Locate the cell with the specified text and output its (x, y) center coordinate. 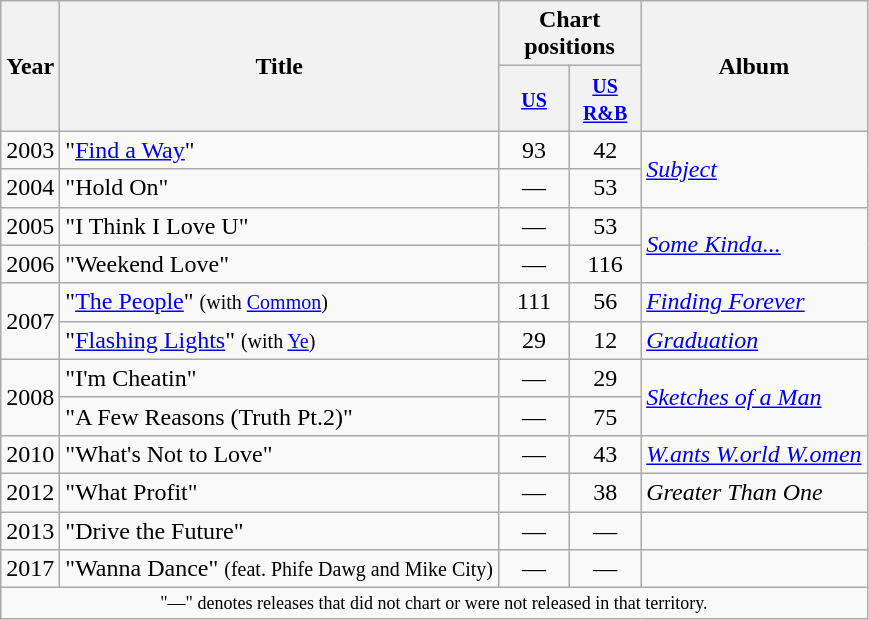
"Flashing Lights" (with Ye) (280, 340)
Greater Than One (754, 492)
2012 (30, 492)
US R&B (606, 98)
111 (534, 302)
75 (606, 416)
"What Profit" (280, 492)
43 (606, 454)
"Weekend Love" (280, 264)
42 (606, 150)
"The People" (with Common) (280, 302)
"I'm Cheatin" (280, 378)
12 (606, 340)
Graduation (754, 340)
Year (30, 66)
Finding Forever (754, 302)
Subject (754, 169)
2017 (30, 569)
"—" denotes releases that did not chart or were not released in that territory. (434, 604)
"What's Not to Love" (280, 454)
"Wanna Dance" (feat. Phife Dawg and Mike City) (280, 569)
2010 (30, 454)
Sketches of a Man (754, 397)
"Find a Way" (280, 150)
"A Few Reasons (Truth Pt.2)" (280, 416)
2006 (30, 264)
2005 (30, 226)
Album (754, 66)
Chart positions (570, 34)
2003 (30, 150)
38 (606, 492)
116 (606, 264)
2013 (30, 531)
US (534, 98)
"I Think I Love U" (280, 226)
Title (280, 66)
W.ants W.orld W.omen (754, 454)
"Hold On" (280, 188)
2004 (30, 188)
2007 (30, 321)
56 (606, 302)
Some Kinda... (754, 245)
"Drive the Future" (280, 531)
93 (534, 150)
2008 (30, 397)
